Extract the [x, y] coordinate from the center of the cell holding the provided text.  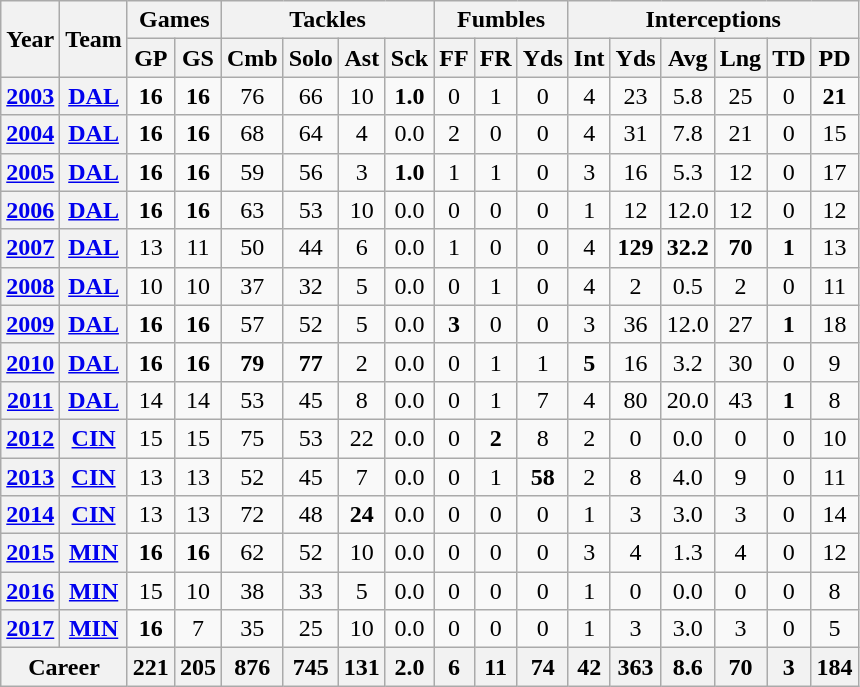
2013 [30, 477]
4.0 [688, 477]
Lng [740, 58]
35 [252, 629]
184 [834, 667]
50 [252, 248]
745 [310, 667]
18 [834, 324]
38 [252, 591]
58 [542, 477]
36 [636, 324]
56 [310, 172]
75 [252, 438]
3.2 [688, 362]
42 [589, 667]
131 [362, 667]
17 [834, 172]
7.8 [688, 134]
79 [252, 362]
Interceptions [713, 20]
Career [64, 667]
2012 [30, 438]
44 [310, 248]
2015 [30, 553]
GP [150, 58]
Solo [310, 58]
2008 [30, 286]
32 [310, 286]
2017 [30, 629]
23 [636, 96]
221 [150, 667]
48 [310, 515]
Avg [688, 58]
FF [454, 58]
2010 [30, 362]
5.8 [688, 96]
2.0 [409, 667]
2009 [30, 324]
5.3 [688, 172]
43 [740, 400]
0.5 [688, 286]
77 [310, 362]
FR [496, 58]
59 [252, 172]
876 [252, 667]
Team [94, 39]
24 [362, 515]
22 [362, 438]
74 [542, 667]
76 [252, 96]
2006 [30, 210]
PD [834, 58]
63 [252, 210]
2004 [30, 134]
Fumbles [502, 20]
Year [30, 39]
57 [252, 324]
64 [310, 134]
2014 [30, 515]
Cmb [252, 58]
Ast [362, 58]
37 [252, 286]
205 [198, 667]
TD [789, 58]
2011 [30, 400]
72 [252, 515]
80 [636, 400]
Int [589, 58]
1.3 [688, 553]
66 [310, 96]
2003 [30, 96]
363 [636, 667]
Tackles [327, 20]
Games [174, 20]
2005 [30, 172]
2007 [30, 248]
8.6 [688, 667]
30 [740, 362]
32.2 [688, 248]
20.0 [688, 400]
68 [252, 134]
62 [252, 553]
31 [636, 134]
GS [198, 58]
129 [636, 248]
2016 [30, 591]
33 [310, 591]
Sck [409, 58]
27 [740, 324]
